Scan for the cell matching the given text and deliver its [x, y] coordinate at center. 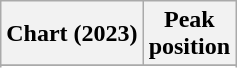
Chart (2023) [72, 34]
Peakposition [189, 34]
